Identify which cell holds the provided text, then report its [X, Y] central coordinate. 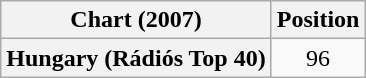
Hungary (Rádiós Top 40) [136, 58]
Position [318, 20]
Chart (2007) [136, 20]
96 [318, 58]
